Provide the (x, y) coordinate of the cell's center where the given text is located.  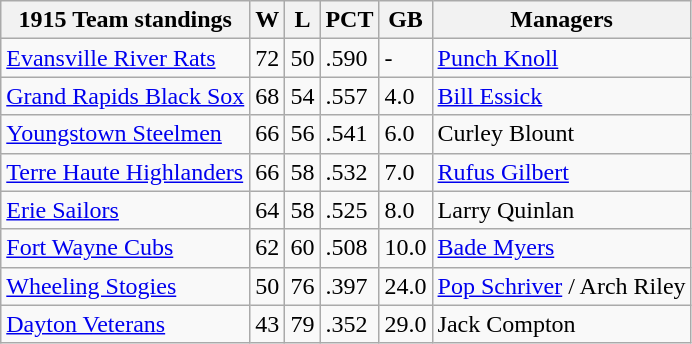
Bill Essick (562, 96)
.525 (350, 210)
PCT (350, 20)
.397 (350, 286)
43 (268, 324)
Bade Myers (562, 248)
72 (268, 58)
.532 (350, 172)
.590 (350, 58)
GB (406, 20)
Grand Rapids Black Sox (126, 96)
.557 (350, 96)
.541 (350, 134)
Fort Wayne Cubs (126, 248)
56 (302, 134)
Punch Knoll (562, 58)
Jack Compton (562, 324)
Dayton Veterans (126, 324)
4.0 (406, 96)
- (406, 58)
Evansville River Rats (126, 58)
64 (268, 210)
62 (268, 248)
76 (302, 286)
W (268, 20)
8.0 (406, 210)
Managers (562, 20)
Curley Blount (562, 134)
Rufus Gilbert (562, 172)
.508 (350, 248)
60 (302, 248)
68 (268, 96)
79 (302, 324)
Wheeling Stogies (126, 286)
Youngstown Steelmen (126, 134)
Larry Quinlan (562, 210)
L (302, 20)
29.0 (406, 324)
Pop Schriver / Arch Riley (562, 286)
10.0 (406, 248)
24.0 (406, 286)
7.0 (406, 172)
.352 (350, 324)
6.0 (406, 134)
Erie Sailors (126, 210)
1915 Team standings (126, 20)
Terre Haute Highlanders (126, 172)
54 (302, 96)
